Detect which cell encompasses the target text, then output its [X, Y] center coordinate. 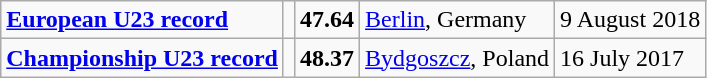
Bydgoszcz, Poland [458, 58]
European U23 record [142, 20]
47.64 [326, 20]
9 August 2018 [630, 20]
16 July 2017 [630, 58]
48.37 [326, 58]
Championship U23 record [142, 58]
Berlin, Germany [458, 20]
